Locate the cell with the specified text and output its (x, y) center coordinate. 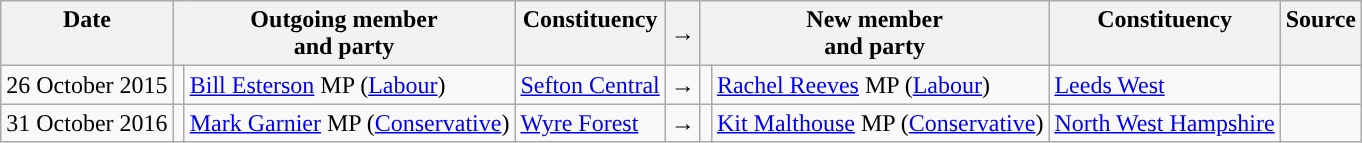
Leeds West (1164, 85)
Rachel Reeves MP (Labour) (880, 85)
Source (1320, 34)
Mark Garnier MP (Conservative) (350, 123)
31 October 2016 (87, 123)
Sefton Central (590, 85)
Outgoing memberand party (344, 34)
Date (87, 34)
North West Hampshire (1164, 123)
Wyre Forest (590, 123)
Kit Malthouse MP (Conservative) (880, 123)
26 October 2015 (87, 85)
Bill Esterson MP (Labour) (350, 85)
New memberand party (874, 34)
